Return the (X, Y) coordinate for the center point of the cell that contains the specified text.  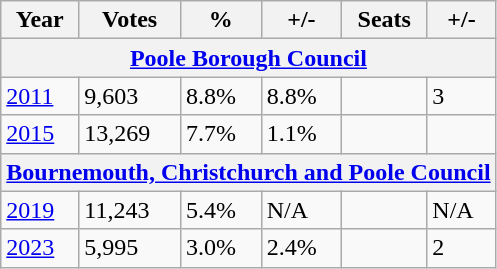
5.4% (222, 210)
Poole Borough Council (248, 58)
2 (462, 248)
2023 (40, 248)
3 (462, 96)
2015 (40, 134)
1.1% (302, 134)
13,269 (130, 134)
% (222, 20)
Year (40, 20)
2019 (40, 210)
Votes (130, 20)
2.4% (302, 248)
2011 (40, 96)
5,995 (130, 248)
11,243 (130, 210)
7.7% (222, 134)
Seats (384, 20)
9,603 (130, 96)
3.0% (222, 248)
Bournemouth, Christchurch and Poole Council (248, 172)
